Capture the cell that displays the provided text and extract its (x, y) central coordinate. 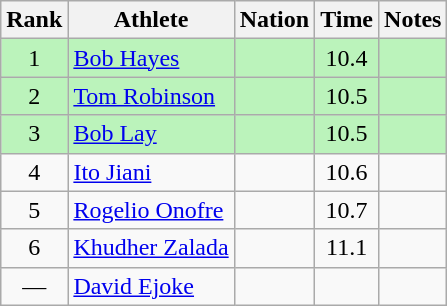
11.1 (347, 248)
10.4 (347, 58)
Khudher Zalada (151, 248)
Athlete (151, 20)
3 (34, 134)
10.6 (347, 172)
1 (34, 58)
Ito Jiani (151, 172)
Rank (34, 20)
— (34, 286)
2 (34, 96)
Time (347, 20)
Rogelio Onofre (151, 210)
David Ejoke (151, 286)
Bob Lay (151, 134)
Bob Hayes (151, 58)
Tom Robinson (151, 96)
5 (34, 210)
6 (34, 248)
Notes (413, 20)
10.7 (347, 210)
4 (34, 172)
Nation (274, 20)
